Provide the [X, Y] coordinate of the cell's center where the given text is located.  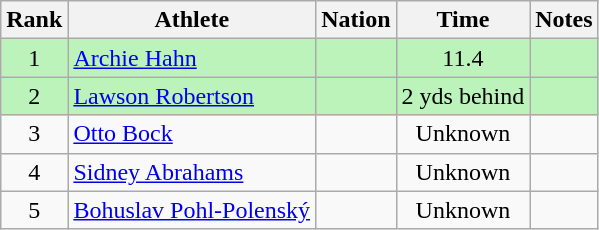
1 [34, 58]
2 [34, 96]
Athlete [192, 20]
Sidney Abrahams [192, 172]
Time [463, 20]
Nation [356, 20]
11.4 [463, 58]
3 [34, 134]
5 [34, 210]
Notes [564, 20]
Archie Hahn [192, 58]
4 [34, 172]
Bohuslav Pohl-Polenský [192, 210]
Lawson Robertson [192, 96]
2 yds behind [463, 96]
Rank [34, 20]
Otto Bock [192, 134]
